Extract the [X, Y] coordinate from the center of the cell holding the provided text.  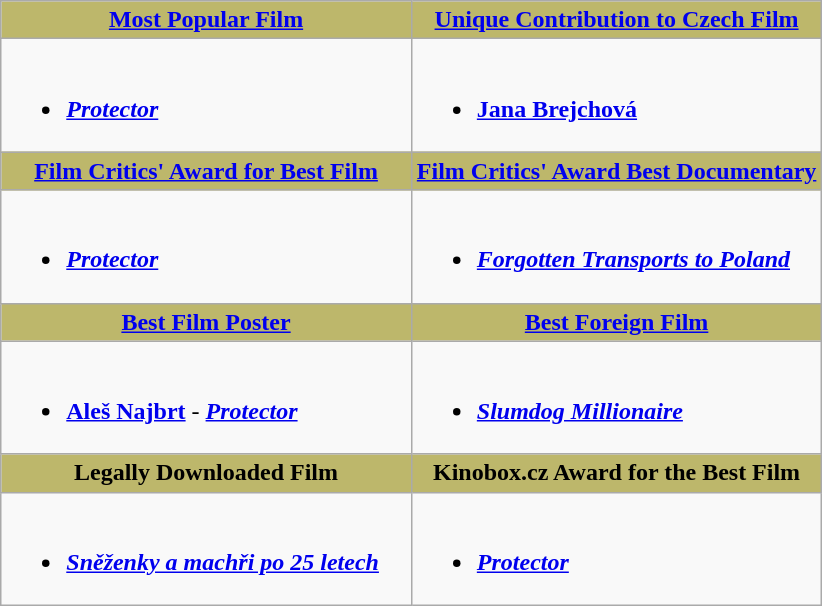
Kinobox.cz Award for the Best Film [616, 473]
Legally Downloaded Film [206, 473]
Film Critics' Award Best Documentary [616, 171]
Sněženky a machři po 25 letech [206, 548]
Film Critics' Award for Best Film [206, 171]
Forgotten Transports to Poland [616, 246]
Best Film Poster [206, 322]
Most Popular Film [206, 20]
Unique Contribution to Czech Film [616, 20]
Jana Brejchová [616, 96]
Slumdog Millionaire [616, 398]
Best Foreign Film [616, 322]
Aleš Najbrt - Protector [206, 398]
